From the cell containing the given text, extract its center point as [x, y] coordinate. 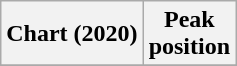
Chart (2020) [72, 34]
Peakposition [189, 34]
